Locate the cell with the specified text and output its [X, Y] center coordinate. 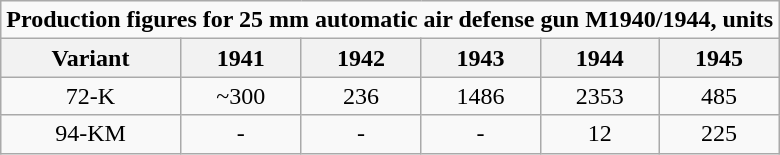
485 [718, 96]
1942 [360, 58]
1944 [600, 58]
1941 [240, 58]
1943 [480, 58]
Production figures for 25 mm automatic air defense gun M1940/1944, units [390, 20]
72-K [90, 96]
1486 [480, 96]
236 [360, 96]
Variant [90, 58]
94-KM [90, 134]
12 [600, 134]
225 [718, 134]
~300 [240, 96]
2353 [600, 96]
1945 [718, 58]
